Output the [X, Y] coordinate of the center of the cell containing the given text.  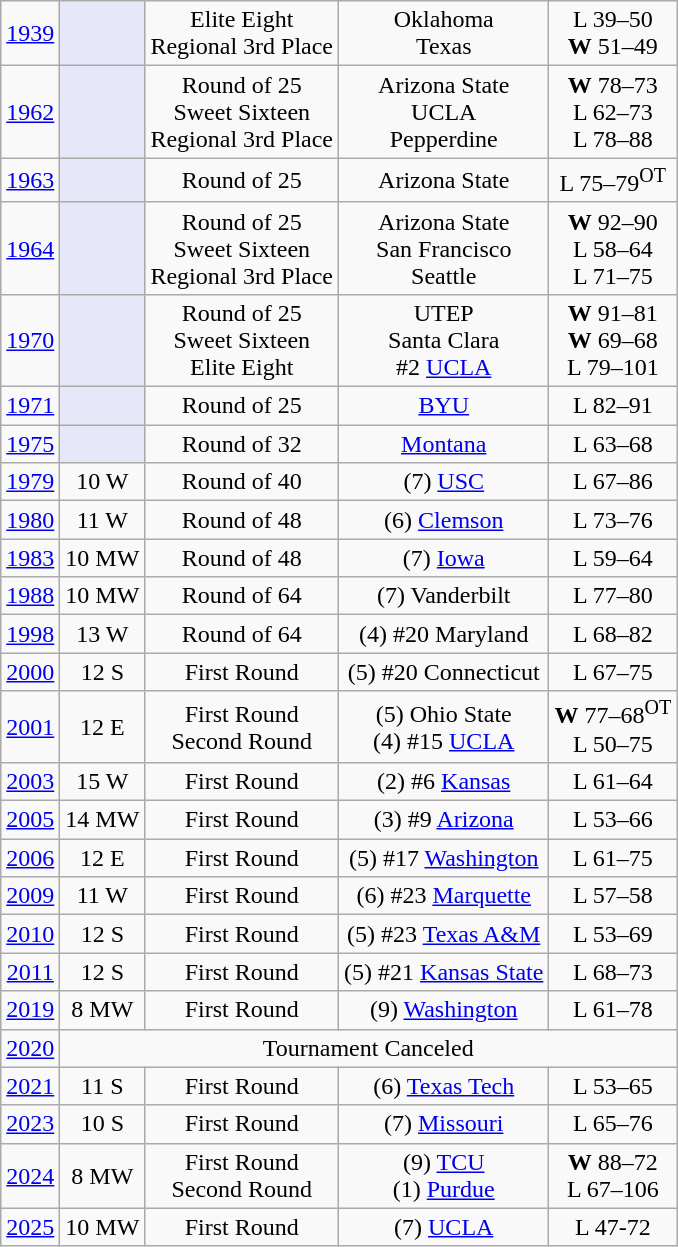
14 MW [102, 820]
(5) #21 Kansas State [444, 972]
Round of 25Sweet SixteenElite Eight [242, 340]
L 73–76 [613, 520]
2005 [30, 820]
L 57–58 [613, 896]
(3) #9 Arizona [444, 820]
(6) Texas Tech [444, 1086]
(7) UCLA [444, 1227]
L 68–73 [613, 972]
1975 [30, 444]
L 67–75 [613, 672]
OklahomaTexas [444, 34]
(9) TCU(1) Purdue [444, 1176]
1939 [30, 34]
L 53–65 [613, 1086]
(5) #17 Washington [444, 858]
L 61–64 [613, 782]
2003 [30, 782]
(9) Washington [444, 1010]
2021 [30, 1086]
10 S [102, 1124]
Round of 40 [242, 482]
(7) Iowa [444, 558]
2001 [30, 727]
Tournament Canceled [368, 1048]
(5) #20 Connecticut [444, 672]
L 59–64 [613, 558]
(4) #20 Maryland [444, 634]
2000 [30, 672]
2020 [30, 1048]
13 W [102, 634]
BYU [444, 406]
1964 [30, 248]
L 63–68 [613, 444]
W 78–73L 62–73L 78–88 [613, 112]
(5) #23 Texas A&M [444, 934]
L 53–69 [613, 934]
L 61–75 [613, 858]
11 S [102, 1086]
1979 [30, 482]
W 91–81W 69–68L 79–101 [613, 340]
1983 [30, 558]
2024 [30, 1176]
L 68–82 [613, 634]
L 53–66 [613, 820]
2019 [30, 1010]
(6) Clemson [444, 520]
1970 [30, 340]
(7) USC [444, 482]
L 67–86 [613, 482]
Arizona State [444, 180]
L 82–91 [613, 406]
(2) #6 Kansas [444, 782]
(6) #23 Marquette [444, 896]
(7) Vanderbilt [444, 596]
L 47-72 [613, 1227]
2011 [30, 972]
1980 [30, 520]
L 61–78 [613, 1010]
(7) Missouri [444, 1124]
2023 [30, 1124]
W 88–72 L 67–106 [613, 1176]
Arizona StateSan FranciscoSeattle [444, 248]
1988 [30, 596]
1998 [30, 634]
2010 [30, 934]
Montana [444, 444]
L 77–80 [613, 596]
15 W [102, 782]
L 65–76 [613, 1124]
1963 [30, 180]
Elite EightRegional 3rd Place [242, 34]
(5) Ohio State(4) #15 UCLA [444, 727]
1971 [30, 406]
10 W [102, 482]
Round of 32 [242, 444]
W 92–90L 58–64L 71–75 [613, 248]
L 39–50W 51–49 [613, 34]
1962 [30, 112]
UTEPSanta Clara#2 UCLA [444, 340]
2009 [30, 896]
2025 [30, 1227]
2006 [30, 858]
L 75–79OT [613, 180]
W 77–68OTL 50–75 [613, 727]
Arizona StateUCLAPepperdine [444, 112]
